Locate the cell with the specified text and output its [x, y] center coordinate. 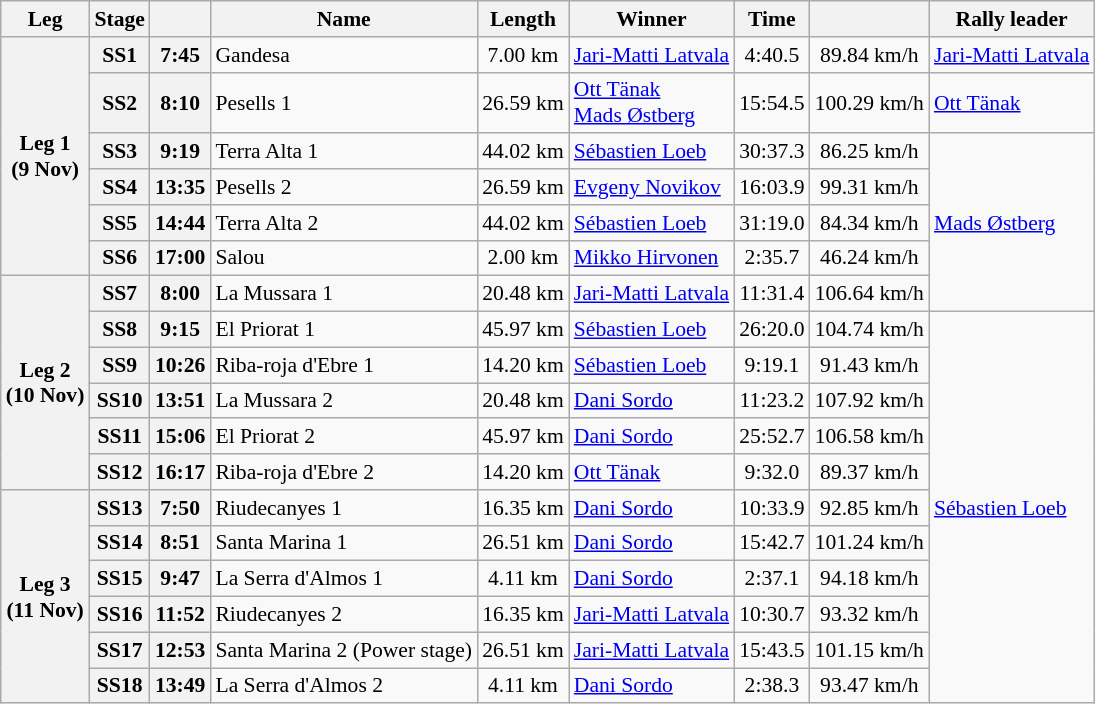
12:53 [180, 650]
11:23.2 [772, 401]
9:19.1 [772, 365]
La Mussara 1 [344, 294]
La Mussara 2 [344, 401]
101.15 km/h [870, 650]
SS16 [119, 615]
46.24 km/h [870, 258]
Length [523, 19]
93.47 km/h [870, 686]
10:33.9 [772, 508]
SS10 [119, 401]
Santa Marina 1 [344, 543]
17:00 [180, 258]
El Priorat 1 [344, 330]
Leg [46, 19]
104.74 km/h [870, 330]
SS15 [119, 579]
Pesells 1 [344, 102]
Terra Alta 1 [344, 152]
2:38.3 [772, 686]
SS1 [119, 55]
SS17 [119, 650]
8:10 [180, 102]
Time [772, 19]
8:00 [180, 294]
Stage [119, 19]
15:54.5 [772, 102]
4:40.5 [772, 55]
99.31 km/h [870, 187]
2.00 km [523, 258]
89.37 km/h [870, 472]
Mads Østberg [1012, 223]
94.18 km/h [870, 579]
Rally leader [1012, 19]
SS8 [119, 330]
15:42.7 [772, 543]
25:52.7 [772, 437]
Riba-roja d'Ebre 2 [344, 472]
9:47 [180, 579]
Winner [652, 19]
Riba-roja d'Ebre 1 [344, 365]
13:51 [180, 401]
SS11 [119, 437]
7:45 [180, 55]
2:35.7 [772, 258]
13:49 [180, 686]
15:43.5 [772, 650]
9:19 [180, 152]
84.34 km/h [870, 223]
91.43 km/h [870, 365]
SS3 [119, 152]
Evgeny Novikov [652, 187]
30:37.3 [772, 152]
14:44 [180, 223]
SS9 [119, 365]
9:15 [180, 330]
106.58 km/h [870, 437]
SS12 [119, 472]
106.64 km/h [870, 294]
Leg 2(10 Nov) [46, 383]
16:17 [180, 472]
La Serra d'Almos 1 [344, 579]
La Serra d'Almos 2 [344, 686]
Riudecanyes 1 [344, 508]
SS14 [119, 543]
SS7 [119, 294]
11:31.4 [772, 294]
2:37.1 [772, 579]
16:03.9 [772, 187]
31:19.0 [772, 223]
Pesells 2 [344, 187]
9:32.0 [772, 472]
El Priorat 2 [344, 437]
107.92 km/h [870, 401]
13:35 [180, 187]
11:52 [180, 615]
8:51 [180, 543]
Riudecanyes 2 [344, 615]
SS4 [119, 187]
SS18 [119, 686]
SS13 [119, 508]
Gandesa [344, 55]
Santa Marina 2 (Power stage) [344, 650]
Ott Tänak Mads Østberg [652, 102]
Name [344, 19]
89.84 km/h [870, 55]
100.29 km/h [870, 102]
10:26 [180, 365]
Salou [344, 258]
86.25 km/h [870, 152]
SS5 [119, 223]
101.24 km/h [870, 543]
Leg 1(9 Nov) [46, 156]
Leg 3(11 Nov) [46, 597]
SS6 [119, 258]
10:30.7 [772, 615]
SS2 [119, 102]
92.85 km/h [870, 508]
7:50 [180, 508]
93.32 km/h [870, 615]
15:06 [180, 437]
Mikko Hirvonen [652, 258]
Terra Alta 2 [344, 223]
7.00 km [523, 55]
26:20.0 [772, 330]
